Provide the [x, y] coordinate of the cell's center where the given text is located.  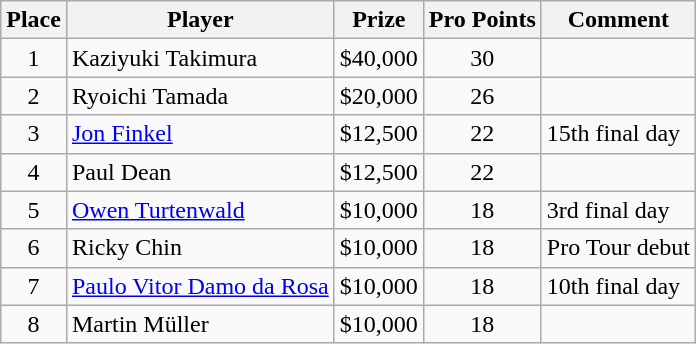
$20,000 [378, 96]
Kaziyuki Takimura [200, 58]
1 [34, 58]
$40,000 [378, 58]
3 [34, 134]
Ricky Chin [200, 248]
Paulo Vitor Damo da Rosa [200, 286]
Comment [618, 20]
26 [482, 96]
2 [34, 96]
8 [34, 324]
Martin Müller [200, 324]
15th final day [618, 134]
30 [482, 58]
6 [34, 248]
7 [34, 286]
Prize [378, 20]
4 [34, 172]
Jon Finkel [200, 134]
3rd final day [618, 210]
Place [34, 20]
Pro Tour debut [618, 248]
Ryoichi Tamada [200, 96]
5 [34, 210]
10th final day [618, 286]
Player [200, 20]
Paul Dean [200, 172]
Owen Turtenwald [200, 210]
Pro Points [482, 20]
